For the text-containing cell, return its midpoint in (x, y) coordinate format. 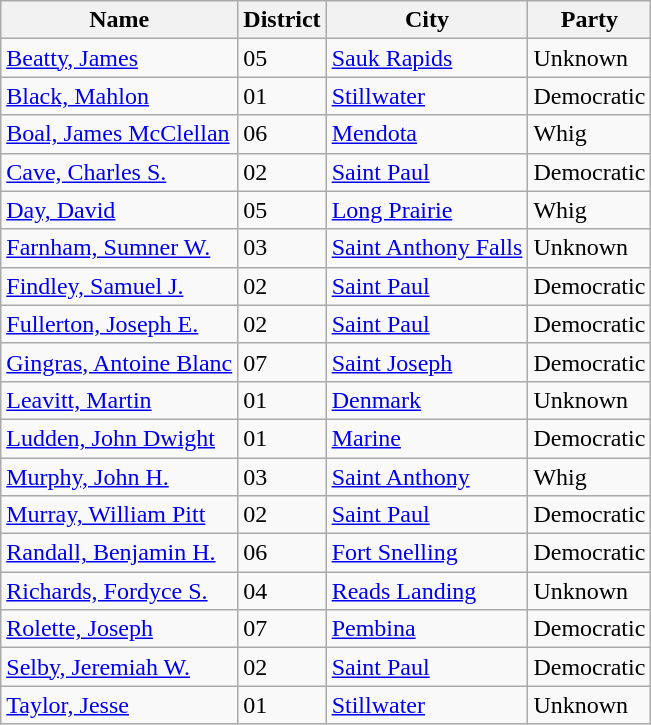
Long Prairie (427, 210)
Richards, Fordyce S. (120, 591)
Day, David (120, 210)
Randall, Benjamin H. (120, 553)
Murphy, John H. (120, 477)
Findley, Samuel J. (120, 286)
Party (590, 20)
Saint Anthony (427, 477)
Pembina (427, 629)
District (282, 20)
Murray, William Pitt (120, 515)
Boal, James McClellan (120, 134)
Cave, Charles S. (120, 172)
Sauk Rapids (427, 58)
City (427, 20)
Reads Landing (427, 591)
Saint Joseph (427, 362)
Farnham, Sumner W. (120, 248)
Taylor, Jesse (120, 705)
Selby, Jeremiah W. (120, 667)
Mendota (427, 134)
Marine (427, 438)
Name (120, 20)
Fullerton, Joseph E. (120, 324)
Ludden, John Dwight (120, 438)
Rolette, Joseph (120, 629)
Gingras, Antoine Blanc (120, 362)
Beatty, James (120, 58)
Fort Snelling (427, 553)
Leavitt, Martin (120, 400)
Saint Anthony Falls (427, 248)
Black, Mahlon (120, 96)
04 (282, 591)
Denmark (427, 400)
